Provide the (x, y) coordinate of the cell's center where the given text is located.  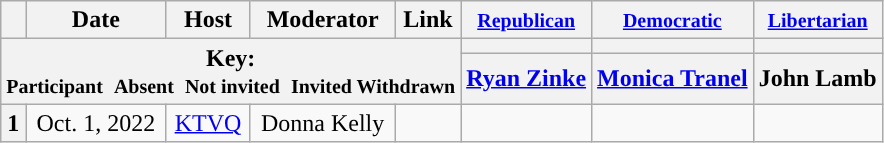
1 (14, 123)
Monica Tranel (673, 78)
Libertarian (818, 20)
Moderator (322, 20)
Key: Participant Absent Not invited Invited Withdrawn (231, 72)
Republican (526, 20)
Date (96, 20)
Ryan Zinke (526, 78)
Host (208, 20)
Democratic (673, 20)
Donna Kelly (322, 123)
Link (428, 20)
John Lamb (818, 78)
Oct. 1, 2022 (96, 123)
KTVQ (208, 123)
